Scan for the cell matching the given text and deliver its [X, Y] coordinate at center. 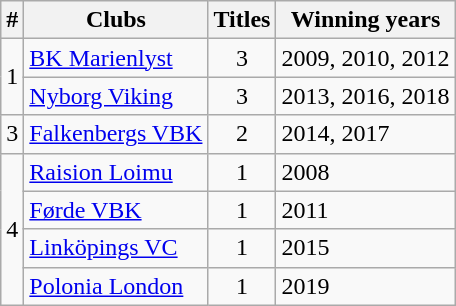
2015 [366, 248]
Clubs [116, 20]
Winning years [366, 20]
2009, 2010, 2012 [366, 58]
4 [12, 229]
BK Marienlyst [116, 58]
2019 [366, 286]
2011 [366, 210]
2 [242, 134]
2014, 2017 [366, 134]
Titles [242, 20]
2013, 2016, 2018 [366, 96]
Raision Loimu [116, 172]
# [12, 20]
Linköpings VC [116, 248]
Polonia London [116, 286]
Nyborg Viking [116, 96]
Førde VBK [116, 210]
2008 [366, 172]
Falkenbergs VBK [116, 134]
